Provide the (x, y) coordinate of the cell's center where the given text is located.  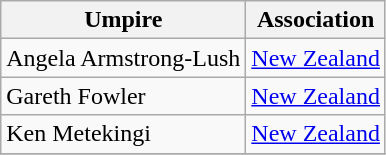
Ken Metekingi (124, 134)
Association (316, 20)
Angela Armstrong-Lush (124, 58)
Gareth Fowler (124, 96)
Umpire (124, 20)
